Detect which cell encompasses the target text, then output its (X, Y) center coordinate. 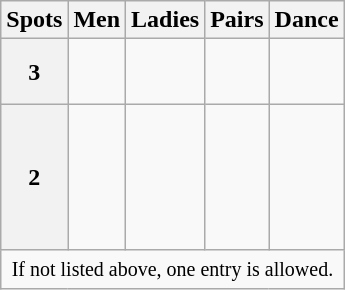
2 (34, 177)
3 (34, 72)
Pairs (237, 20)
Men (97, 20)
Ladies (166, 20)
Spots (34, 20)
Dance (306, 20)
If not listed above, one entry is allowed. (172, 269)
